Capture the cell that displays the provided text and extract its (X, Y) central coordinate. 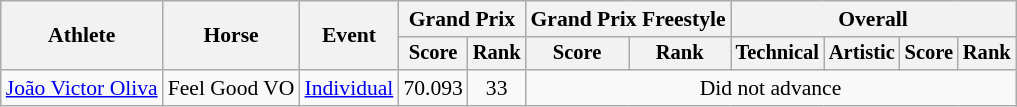
Event (350, 36)
Individual (350, 88)
Grand Prix Freestyle (628, 19)
Feel Good VO (232, 88)
70.093 (432, 88)
Overall (874, 19)
Horse (232, 36)
Grand Prix (462, 19)
Artistic (862, 54)
Athlete (82, 36)
Did not advance (770, 88)
33 (497, 88)
Technical (778, 54)
João Victor Oliva (82, 88)
